Search for the cell housing the specified text and yield its [x, y] center coordinate. 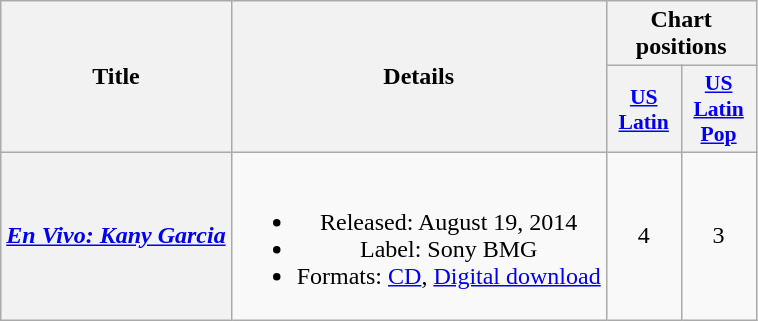
USLatin [644, 110]
Title [116, 77]
Chart positions [681, 34]
En Vivo: Kany Garcia [116, 236]
4 [644, 236]
USLatinPop [718, 110]
3 [718, 236]
Released: August 19, 2014Label: Sony BMGFormats: CD, Digital download [418, 236]
Details [418, 77]
